Capture the cell that displays the provided text and extract its (x, y) central coordinate. 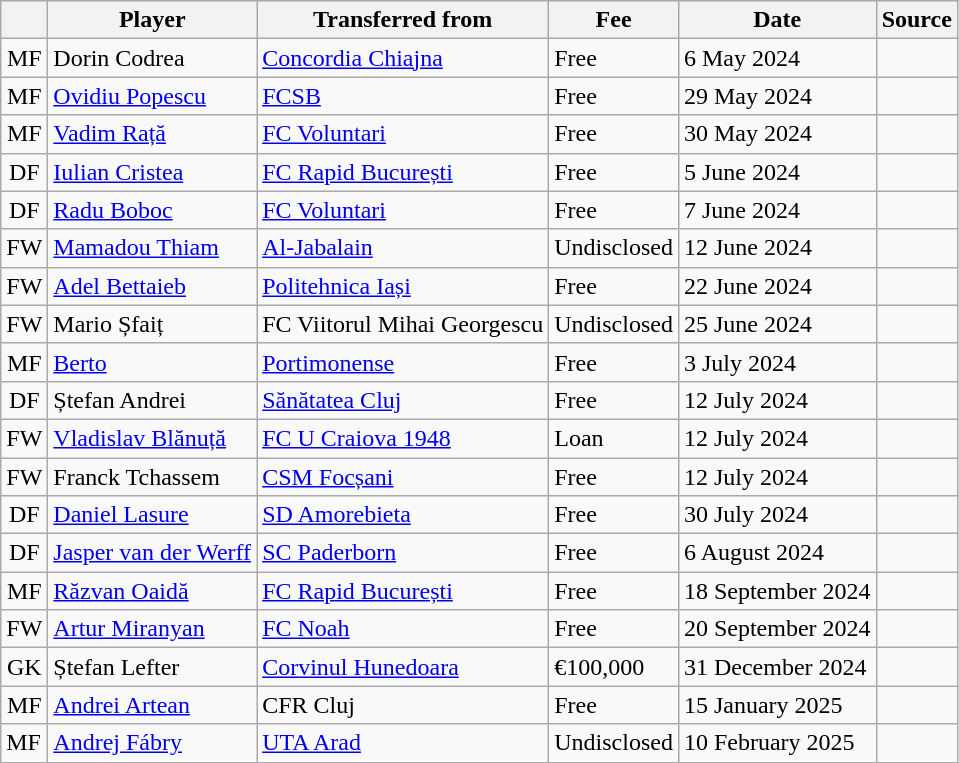
29 May 2024 (777, 96)
UTA Arad (403, 743)
Vladislav Blănuță (152, 438)
6 August 2024 (777, 553)
31 December 2024 (777, 667)
CFR Cluj (403, 705)
Al-Jabalain (403, 248)
GK (24, 667)
FC Viitorul Mihai Georgescu (403, 324)
12 June 2024 (777, 248)
10 February 2025 (777, 743)
SC Paderborn (403, 553)
Adel Bettaieb (152, 286)
Andrei Artean (152, 705)
Concordia Chiajna (403, 58)
18 September 2024 (777, 591)
SD Amorebieta (403, 515)
Radu Boboc (152, 210)
Ștefan Andrei (152, 400)
FC Noah (403, 629)
Vadim Rață (152, 134)
FC U Craiova 1948 (403, 438)
Franck Tchassem (152, 477)
Mamadou Thiam (152, 248)
Sănătatea Cluj (403, 400)
Ștefan Lefter (152, 667)
Loan (614, 438)
Player (152, 20)
Răzvan Oaidă (152, 591)
Mario Șfaiț (152, 324)
30 July 2024 (777, 515)
Dorin Codrea (152, 58)
Portimonense (403, 362)
25 June 2024 (777, 324)
Ovidiu Popescu (152, 96)
7 June 2024 (777, 210)
Fee (614, 20)
Politehnica Iași (403, 286)
15 January 2025 (777, 705)
6 May 2024 (777, 58)
Transferred from (403, 20)
20 September 2024 (777, 629)
€100,000 (614, 667)
FCSB (403, 96)
Source (916, 20)
3 July 2024 (777, 362)
CSM Focșani (403, 477)
Date (777, 20)
5 June 2024 (777, 172)
Jasper van der Werff (152, 553)
Daniel Lasure (152, 515)
Andrej Fábry (152, 743)
Artur Miranyan (152, 629)
Iulian Cristea (152, 172)
22 June 2024 (777, 286)
30 May 2024 (777, 134)
Corvinul Hunedoara (403, 667)
Berto (152, 362)
